Provide the (X, Y) coordinate of the cell's center where the given text is located.  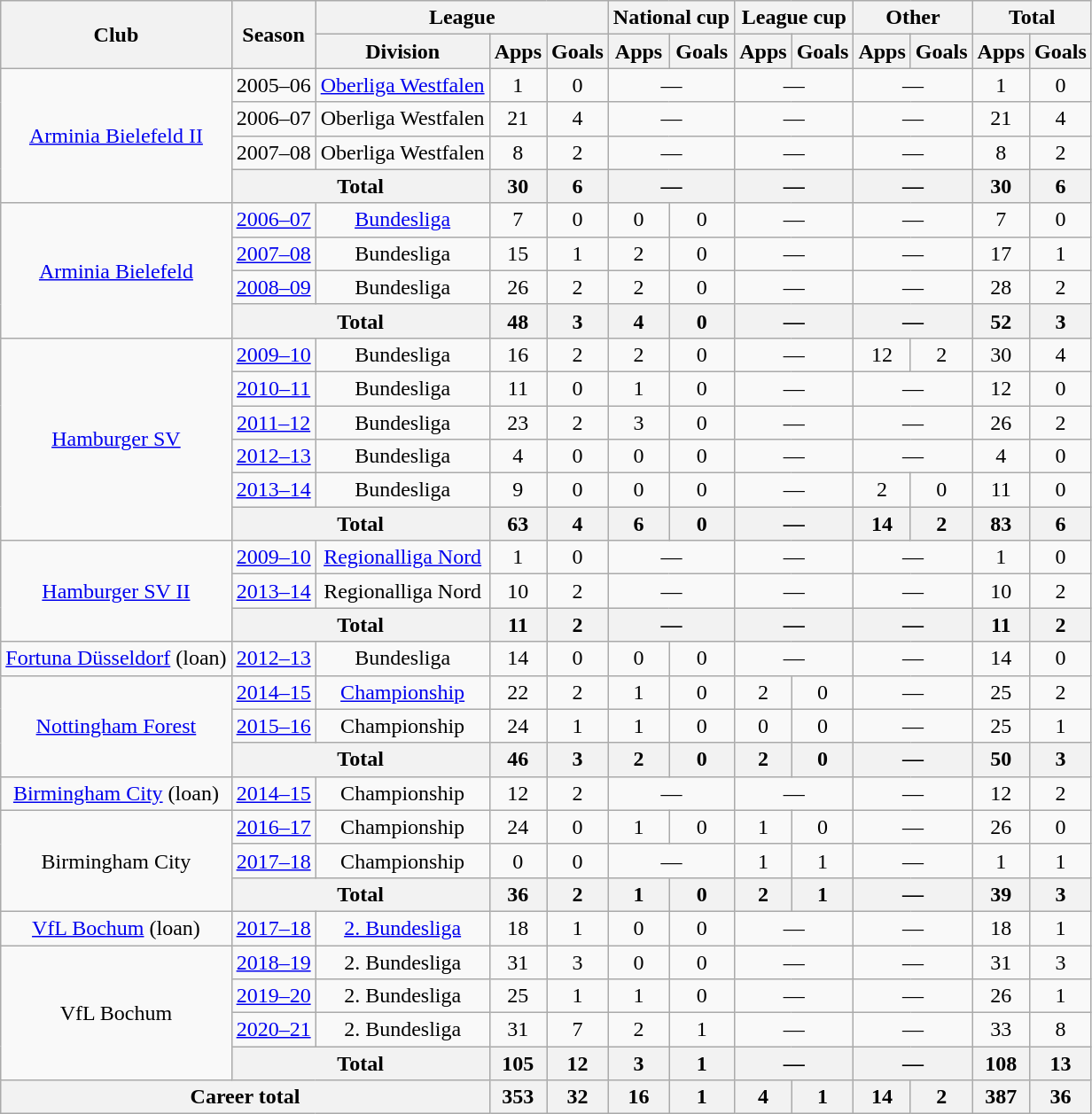
48 (518, 321)
2011–12 (273, 423)
Birmingham City (loan) (116, 793)
Arminia Bielefeld (116, 270)
Hamburger SV (116, 439)
105 (518, 1063)
Division (402, 51)
League (462, 18)
Hamburger SV II (116, 591)
2010–11 (273, 388)
9 (518, 490)
13 (1061, 1063)
33 (1001, 1030)
17 (1001, 253)
VfL Bochum (116, 1012)
108 (1001, 1063)
353 (518, 1097)
National cup (671, 18)
46 (518, 760)
Birmingham City (116, 861)
2019–20 (273, 996)
Other (913, 18)
Arminia Bielefeld II (116, 136)
28 (1001, 287)
Nottingham Forest (116, 726)
Career total (245, 1097)
2005–06 (273, 85)
15 (518, 253)
League cup (794, 18)
2020–21 (273, 1030)
2015–16 (273, 726)
Club (116, 35)
52 (1001, 321)
23 (518, 423)
387 (1001, 1097)
2018–19 (273, 962)
2008–09 (273, 287)
2016–17 (273, 827)
VfL Bochum (loan) (116, 928)
Season (273, 35)
50 (1001, 760)
39 (1001, 894)
83 (1001, 524)
22 (518, 692)
32 (578, 1097)
Fortuna Düsseldorf (loan) (116, 658)
63 (518, 524)
